Find where the given text appears and provide that cell's center as (X, Y) coordinate. 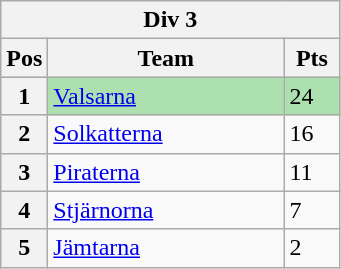
Pos (24, 58)
16 (312, 134)
Team (166, 58)
4 (24, 210)
Jämtarna (166, 248)
11 (312, 172)
Solkatterna (166, 134)
24 (312, 96)
Stjärnorna (166, 210)
Pts (312, 58)
Valsarna (166, 96)
1 (24, 96)
Div 3 (170, 20)
7 (312, 210)
5 (24, 248)
3 (24, 172)
Piraterna (166, 172)
